Find where the given text appears and provide that cell's center as (x, y) coordinate. 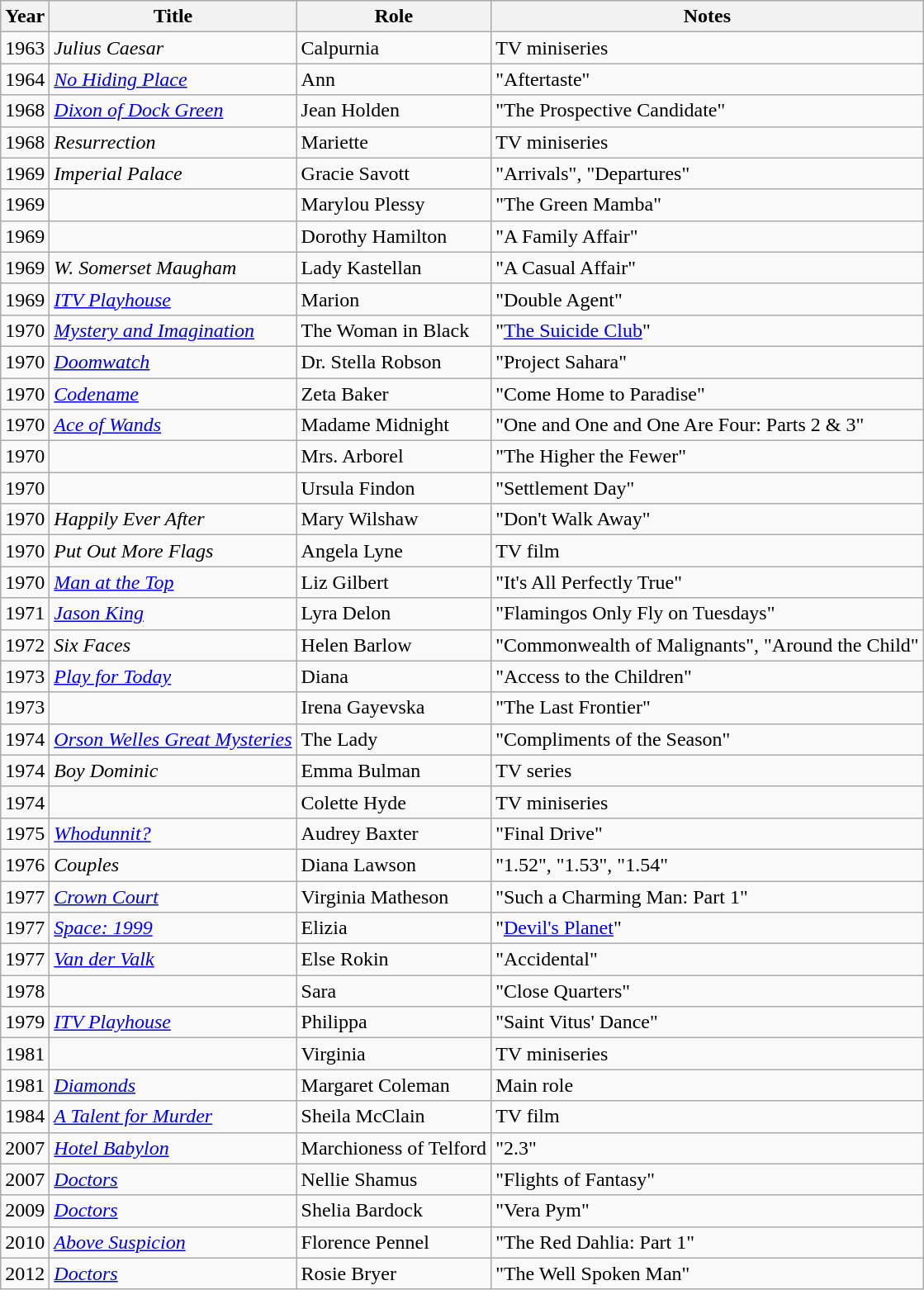
Helen Barlow (394, 645)
2010 (25, 1242)
"The Red Dahlia: Part 1" (708, 1242)
Julius Caesar (173, 48)
Ursula Findon (394, 488)
"Such a Charming Man: Part 1" (708, 896)
Doomwatch (173, 362)
Resurrection (173, 142)
Marion (394, 299)
"The Last Frontier" (708, 708)
"Flamingos Only Fly on Tuesdays" (708, 614)
Rosie Bryer (394, 1273)
W. Somerset Maugham (173, 268)
"The Higher the Fewer" (708, 457)
"Close Quarters" (708, 991)
"Final Drive" (708, 833)
The Lady (394, 739)
Colette Hyde (394, 802)
"1.52", "1.53", "1.54" (708, 865)
"Devil's Planet" (708, 928)
Man at the Top (173, 582)
Ace of Wands (173, 425)
Diana (394, 676)
Zeta Baker (394, 394)
Dorothy Hamilton (394, 236)
"The Prospective Candidate" (708, 111)
"Compliments of the Season" (708, 739)
"Saint Vitus' Dance" (708, 1022)
"Project Sahara" (708, 362)
Boy Dominic (173, 771)
Liz Gilbert (394, 582)
Jason King (173, 614)
1978 (25, 991)
"The Well Spoken Man" (708, 1273)
Couples (173, 865)
Six Faces (173, 645)
Sheila McClain (394, 1117)
Sara (394, 991)
The Woman in Black (394, 330)
Orson Welles Great Mysteries (173, 739)
Lyra Delon (394, 614)
Diamonds (173, 1085)
"A Casual Affair" (708, 268)
Hotel Babylon (173, 1148)
Mrs. Arborel (394, 457)
1971 (25, 614)
Irena Gayevska (394, 708)
"The Suicide Club" (708, 330)
1984 (25, 1117)
"Arrivals", "Departures" (708, 173)
2009 (25, 1211)
TV series (708, 771)
"Settlement Day" (708, 488)
1979 (25, 1022)
Space: 1999 (173, 928)
Margaret Coleman (394, 1085)
Dixon of Dock Green (173, 111)
"The Green Mamba" (708, 205)
1963 (25, 48)
Ann (394, 79)
Marylou Plessy (394, 205)
Lady Kastellan (394, 268)
Year (25, 17)
Happily Ever After (173, 519)
"Come Home to Paradise" (708, 394)
Virginia (394, 1054)
Virginia Matheson (394, 896)
Imperial Palace (173, 173)
Notes (708, 17)
Calpurnia (394, 48)
A Talent for Murder (173, 1117)
"A Family Affair" (708, 236)
Diana Lawson (394, 865)
Play for Today (173, 676)
Codename (173, 394)
Van der Valk (173, 960)
Madame Midnight (394, 425)
"Vera Pym" (708, 1211)
Above Suspicion (173, 1242)
Put Out More Flags (173, 551)
Angela Lyne (394, 551)
Shelia Bardock (394, 1211)
"Double Agent" (708, 299)
"Commonwealth of Malignants", "Around the Child" (708, 645)
Audrey Baxter (394, 833)
Philippa (394, 1022)
"It's All Perfectly True" (708, 582)
1976 (25, 865)
Gracie Savott (394, 173)
"One and One and One Are Four: Parts 2 & 3" (708, 425)
"Accidental" (708, 960)
Mystery and Imagination (173, 330)
Dr. Stella Robson (394, 362)
1975 (25, 833)
"2.3" (708, 1148)
"Access to the Children" (708, 676)
No Hiding Place (173, 79)
"Don't Walk Away" (708, 519)
Marchioness of Telford (394, 1148)
Emma Bulman (394, 771)
"Flights of Fantasy" (708, 1179)
Mary Wilshaw (394, 519)
Main role (708, 1085)
Title (173, 17)
Crown Court (173, 896)
Else Rokin (394, 960)
Nellie Shamus (394, 1179)
Florence Pennel (394, 1242)
Elizia (394, 928)
Role (394, 17)
"Aftertaste" (708, 79)
Mariette (394, 142)
1964 (25, 79)
1972 (25, 645)
2012 (25, 1273)
Jean Holden (394, 111)
Whodunnit? (173, 833)
